Capture the cell that displays the provided text and extract its [X, Y] central coordinate. 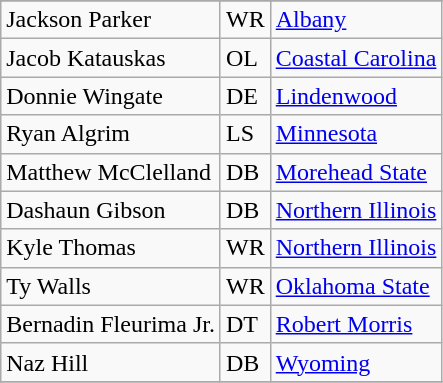
Donnie Wingate [111, 96]
LS [245, 134]
Dashaun Gibson [111, 210]
OL [245, 58]
Wyoming [356, 362]
Robert Morris [356, 324]
Jacob Katauskas [111, 58]
Coastal Carolina [356, 58]
Ryan Algrim [111, 134]
Bernadin Fleurima Jr. [111, 324]
Jackson Parker [111, 20]
Oklahoma State [356, 286]
Matthew McClelland [111, 172]
Kyle Thomas [111, 248]
Minnesota [356, 134]
Albany [356, 20]
Lindenwood [356, 96]
Naz Hill [111, 362]
Ty Walls [111, 286]
DT [245, 324]
DE [245, 96]
Morehead State [356, 172]
